Return the [X, Y] coordinate for the center point of the cell that contains the specified text.  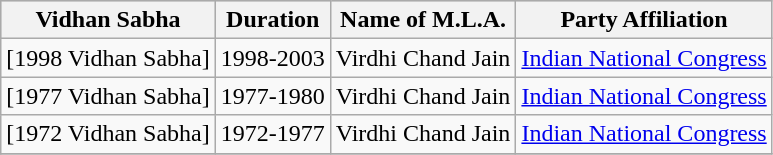
Party Affiliation [644, 20]
[1998 Vidhan Sabha] [108, 58]
Duration [272, 20]
Vidhan Sabha [108, 20]
[1972 Vidhan Sabha] [108, 134]
Name of M.L.A. [423, 20]
1977-1980 [272, 96]
1972-1977 [272, 134]
[1977 Vidhan Sabha] [108, 96]
1998-2003 [272, 58]
